Identify which cell holds the provided text, then report its (X, Y) central coordinate. 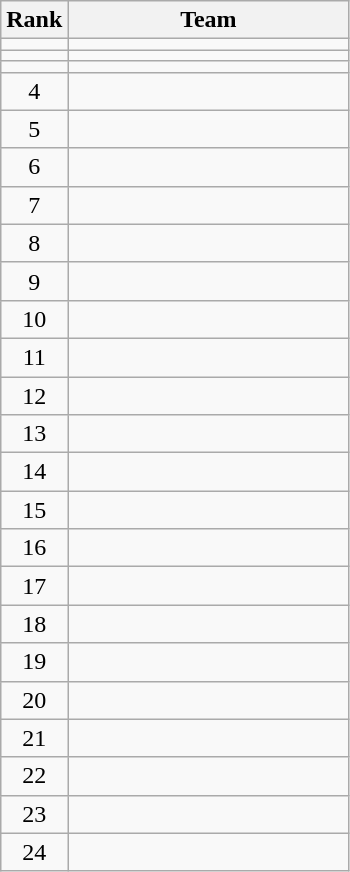
Team (208, 20)
21 (34, 738)
17 (34, 586)
19 (34, 662)
24 (34, 852)
11 (34, 357)
10 (34, 319)
8 (34, 243)
Rank (34, 20)
14 (34, 472)
13 (34, 434)
22 (34, 776)
4 (34, 91)
9 (34, 281)
16 (34, 548)
20 (34, 700)
5 (34, 129)
7 (34, 205)
12 (34, 395)
18 (34, 624)
6 (34, 167)
23 (34, 814)
15 (34, 510)
